Capture the cell that displays the provided text and extract its (X, Y) central coordinate. 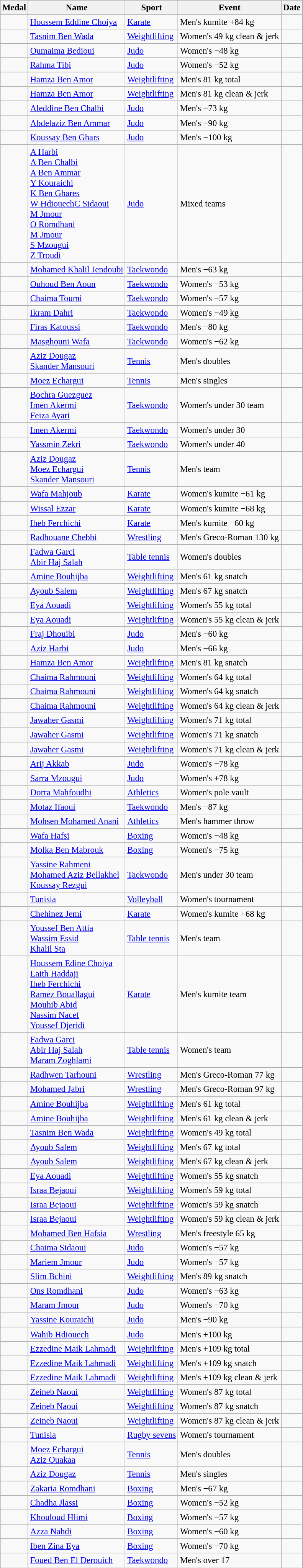
Men's −80 kg (230, 327)
Radhouane Chebbi (77, 537)
Women's kumite −68 kg (230, 508)
Men's −63 kg (230, 269)
Men's +100 kg (230, 1334)
Wafa Hafsi (77, 836)
Men's Greco-Roman 97 kg (230, 1090)
Yassine Kouraichi (77, 1320)
Women's team (230, 1050)
Fadwa GarciAbir Haj SalahMaram Zoghlami (77, 1050)
Men's 89 kg snatch (230, 1276)
Women's 59 kg clean & jerk (230, 1219)
Men's Greco-Roman 77 kg (230, 1075)
Women's 71 kg snatch (230, 735)
Women's −75 kg (230, 850)
Women's kumite −61 kg (230, 494)
Rahma Tibi (77, 65)
Aziz Dougaz (77, 1474)
Women's +78 kg (230, 778)
Women's 55 kg clean & jerk (230, 619)
Fadwa GarciAbir Haj Salah (77, 557)
Wahib Hdiouech (77, 1334)
Fraj Dhouibi (77, 634)
Women's 55 kg snatch (230, 1176)
Foued Ben El Derouich (77, 1561)
Men's 67 kg total (230, 1147)
Chaima Sidaoui (77, 1248)
Women's −78 kg (230, 764)
Men's +109 kg snatch (230, 1363)
Masghouni Wafa (77, 341)
Abdelaziz Ben Ammar (77, 123)
Houssem Eddine Choiya (77, 22)
Dorra Mahfoudhi (77, 792)
Slim Bchini (77, 1276)
Aleddine Ben Chalbi (77, 108)
A HarbiA Ben ChalbiA Ben AmmarY KouraichiK Ben GharesW HdiouechC SidaouiM JmourO RomdhaniM JmourS MzouguiZ Troudi (77, 203)
Women's −60 kg (230, 1532)
Women's under 40 (230, 444)
Women's 71 kg clean & jerk (230, 749)
Men's 61 kg clean & jerk (230, 1118)
Radhwen Tarhouni (77, 1075)
Aziz DougazMoez EcharguiSkander Mansouri (77, 469)
Iben Zina Eya (77, 1546)
Medal (15, 8)
Women's 87 kg total (230, 1392)
Men's 61 kg total (230, 1104)
Women's −49 kg (230, 313)
Men's kumite +84 kg (230, 22)
Men's 67 kg clean & jerk (230, 1162)
Women's kumite +68 kg (230, 914)
Men's under 30 team (230, 875)
Rugby sevens (152, 1435)
Men's −66 kg (230, 649)
Chehinez Jemi (77, 914)
Men's −67 kg (230, 1489)
Women's under 30 team (230, 405)
Mohamed Khalil Jendoubi (77, 269)
Women's 55 kg total (230, 605)
Men's −100 kg (230, 137)
Men's +109 kg clean & jerk (230, 1377)
Aziz Harbi (77, 649)
Mariem Jmour (77, 1262)
Zakaria Romdhani (77, 1489)
Chaima Toumi (77, 298)
Mohamed Jabri (77, 1090)
Men's 67 kg snatch (230, 591)
Men's over 17 (230, 1561)
Moez Echargui (77, 381)
Men's 81 kg total (230, 80)
Name (77, 8)
Women's 49 kg total (230, 1132)
Mohamed Ben Hafsia (77, 1234)
Iheb Ferchichi (77, 523)
Men's −60 kg (230, 634)
Yassine RahmeniMohamed Aziz BellakhelKoussay Rezgui (77, 875)
Azza Nahdi (77, 1532)
Khouloud Hlimi (77, 1517)
Maram Jmour (77, 1305)
Moez EcharguiAziz Ouakaa (77, 1454)
Volleyball (152, 900)
Firas Katoussi (77, 327)
Women's 59 kg snatch (230, 1204)
Chadha Jlassi (77, 1503)
Ons Romdhani (77, 1291)
Mixed teams (230, 203)
Women's under 30 (230, 430)
Oumaima Bedioui (77, 51)
Men's −87 kg (230, 807)
Event (230, 8)
Men's +109 kg total (230, 1348)
Men's −73 kg (230, 108)
Women's −62 kg (230, 341)
Women's doubles (230, 557)
Mohsen Mohamed Anani (77, 821)
Koussay Ben Ghars (77, 137)
Bochra GuezguezImen AkermiFeiza Ayari (77, 405)
Women's −53 kg (230, 284)
Women's 64 kg total (230, 677)
Women's 59 kg total (230, 1190)
Men's kumite −60 kg (230, 523)
Motaz Ifaoui (77, 807)
Youssef Ben AttiaWassim EssidKhalil Sta (77, 939)
Women's 64 kg clean & jerk (230, 706)
Men's hammer throw (230, 821)
Men's 81 kg clean & jerk (230, 94)
Date (292, 8)
Men's 61 kg snatch (230, 577)
Sport (152, 8)
Men's freestyle 65 kg (230, 1234)
Women's pole vault (230, 792)
Women's 87 kg snatch (230, 1406)
Women's 64 kg snatch (230, 691)
Aziz DougazSkander Mansouri (77, 361)
Imen Akermi (77, 430)
Women's 49 kg clean & jerk (230, 36)
Houssem Edine ChoiyaLaith HaddajiIheb FerchichiRamez BouallaguiMouhib AbidNassim NacefYoussef Djeridi (77, 995)
Men's kumite team (230, 995)
Sarra Mzougui (77, 778)
Molka Ben Mabrouk (77, 850)
Ikram Dahri (77, 313)
Arij Akkab (77, 764)
Women's −63 kg (230, 1291)
Women's 87 kg clean & jerk (230, 1421)
Ouhoud Ben Aoun (77, 284)
Men's Greco-Roman 130 kg (230, 537)
Men's 81 kg snatch (230, 663)
Women's 71 kg total (230, 721)
Yassmin Zekri (77, 444)
Wissal Ezzar (77, 508)
Wafa Mahjoub (77, 494)
